Output the (X, Y) coordinate of the center of the cell containing the given text.  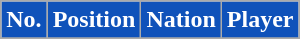
No. (24, 20)
Player (260, 20)
Nation (181, 20)
Position (94, 20)
